From the cell containing the given text, extract its center point as (x, y) coordinate. 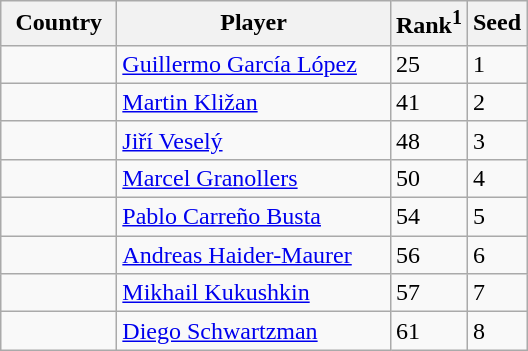
25 (428, 64)
5 (496, 217)
1 (496, 64)
2 (496, 102)
48 (428, 140)
Seed (496, 24)
Mikhail Kukushkin (254, 293)
56 (428, 255)
6 (496, 255)
61 (428, 331)
Diego Schwartzman (254, 331)
4 (496, 178)
Marcel Granollers (254, 178)
Martin Kližan (254, 102)
Pablo Carreño Busta (254, 217)
57 (428, 293)
Rank1 (428, 24)
50 (428, 178)
Country (59, 24)
Player (254, 24)
Guillermo García López (254, 64)
54 (428, 217)
7 (496, 293)
Andreas Haider-Maurer (254, 255)
41 (428, 102)
3 (496, 140)
Jiří Veselý (254, 140)
8 (496, 331)
